Identify which cell holds the provided text, then report its [x, y] central coordinate. 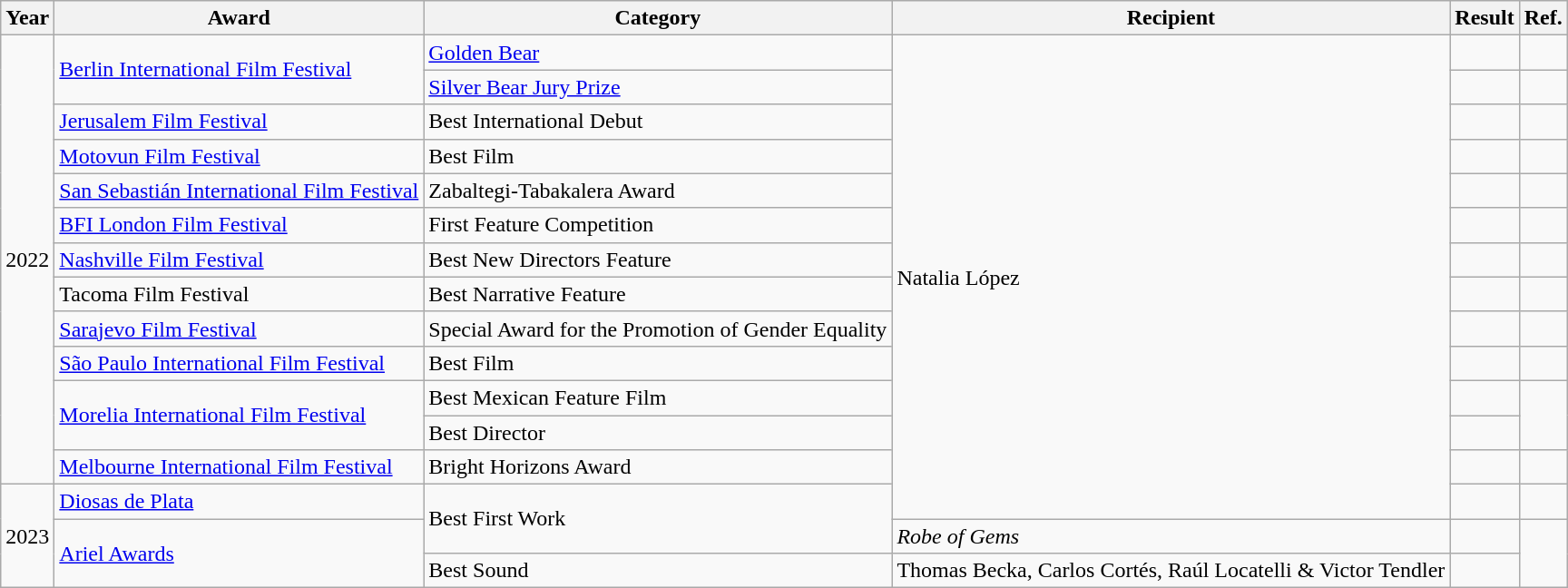
Recipient [1171, 18]
Best First Work [658, 519]
Best Director [658, 433]
Best Narrative Feature [658, 294]
Best Sound [658, 571]
Silver Bear Jury Prize [658, 87]
Robe of Gems [1171, 536]
Ref. [1543, 18]
Natalia López [1171, 278]
Diosas de Plata [240, 502]
Morelia International Film Festival [240, 415]
Category [658, 18]
Result [1485, 18]
Best New Directors Feature [658, 260]
Best International Debut [658, 122]
Award [240, 18]
Nashville Film Festival [240, 260]
Golden Bear [658, 53]
Sarajevo Film Festival [240, 328]
BFI London Film Festival [240, 225]
Jerusalem Film Festival [240, 122]
Bright Horizons Award [658, 467]
Best Mexican Feature Film [658, 397]
Motovun Film Festival [240, 156]
São Paulo International Film Festival [240, 363]
Thomas Becka, Carlos Cortés, Raúl Locatelli & Victor Tendler [1171, 571]
Melbourne International Film Festival [240, 467]
2022 [27, 260]
2023 [27, 536]
San Sebastián International Film Festival [240, 191]
Special Award for the Promotion of Gender Equality [658, 328]
Ariel Awards [240, 554]
Zabaltegi-Tabakalera Award [658, 191]
Tacoma Film Festival [240, 294]
Berlin International Film Festival [240, 70]
First Feature Competition [658, 225]
Year [27, 18]
